Identify which cell holds the provided text, then report its [X, Y] central coordinate. 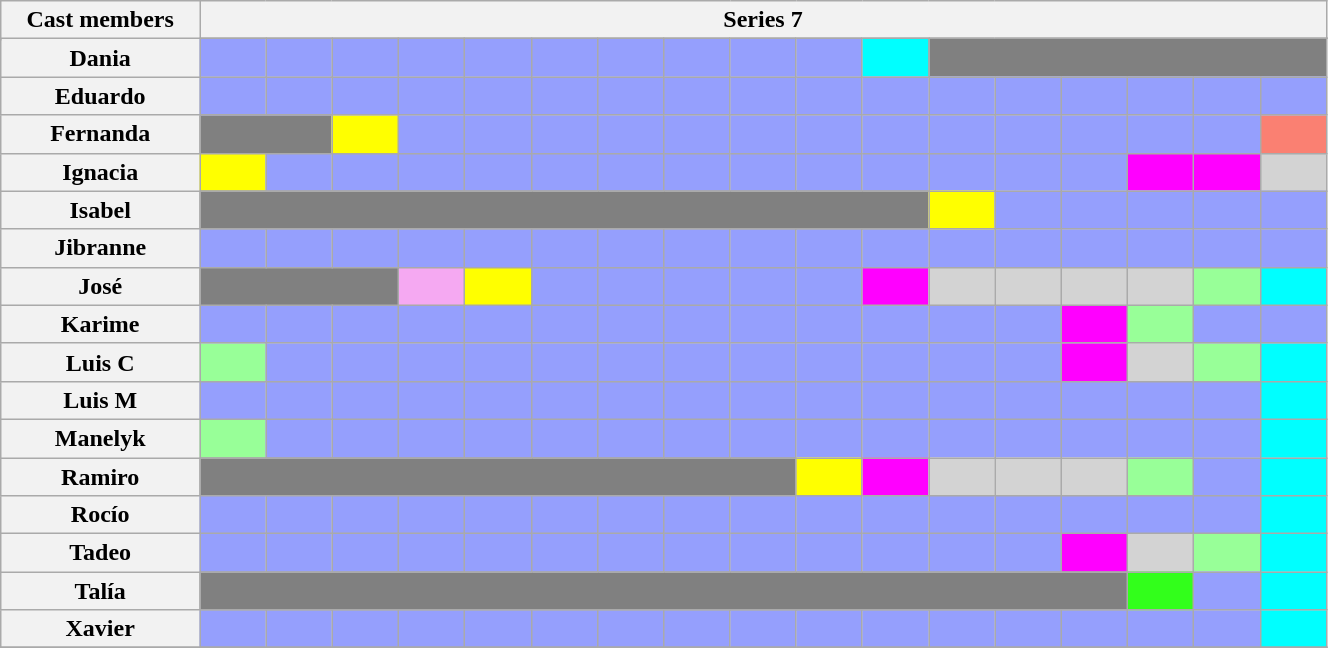
Fernanda [100, 134]
Eduardo [100, 96]
Karime [100, 324]
Dania [100, 58]
Series 7 [764, 20]
Tadeo [100, 553]
Cast members [100, 20]
Xavier [100, 629]
Ignacia [100, 172]
Manelyk [100, 438]
Rocío [100, 515]
Jibranne [100, 248]
Luis C [100, 362]
Ramiro [100, 477]
Luis M [100, 400]
Isabel [100, 210]
Talía [100, 591]
José [100, 286]
